Detect which cell encompasses the target text, then output its [x, y] center coordinate. 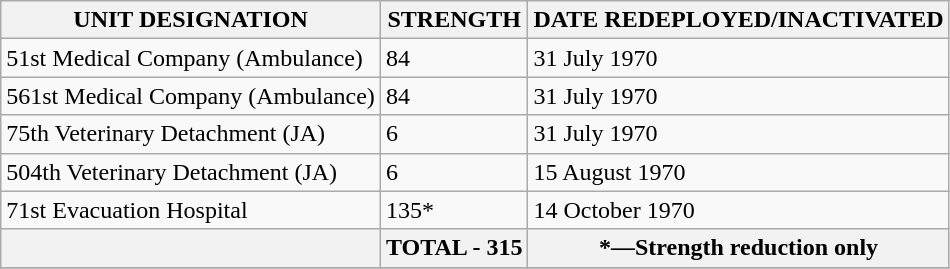
71st Evacuation Hospital [191, 210]
UNIT DESIGNATION [191, 20]
STRENGTH [454, 20]
*—Strength reduction only [738, 248]
51st Medical Company (Ambulance) [191, 58]
75th Veterinary Detachment (JA) [191, 134]
DATE REDEPLOYED/INACTIVATED [738, 20]
504th Veterinary Detachment (JA) [191, 172]
15 August 1970 [738, 172]
14 October 1970 [738, 210]
TOTAL - 315 [454, 248]
561st Medical Company (Ambulance) [191, 96]
135* [454, 210]
